Detect which cell encompasses the target text, then output its [X, Y] center coordinate. 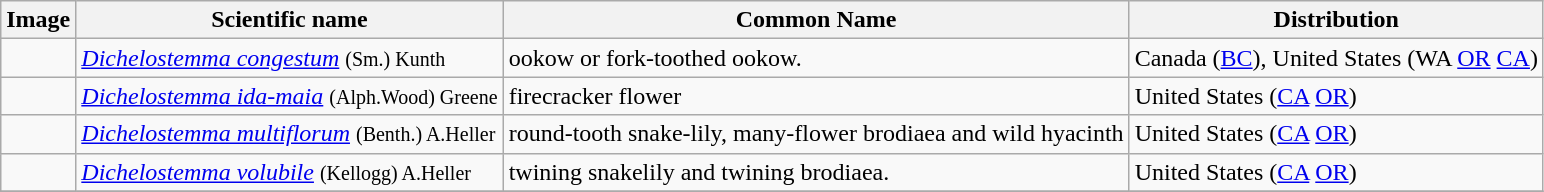
Image [38, 20]
ookow or fork-toothed ookow. [816, 58]
Dichelostemma volubile (Kellogg) A.Heller [290, 172]
firecracker flower [816, 96]
Common Name [816, 20]
twining snakelily and twining brodiaea. [816, 172]
Dichelostemma multiflorum (Benth.) A.Heller [290, 134]
round-tooth snake-lily, many-flower brodiaea and wild hyacinth [816, 134]
Canada (BC), United States (WA OR CA) [1336, 58]
Scientific name [290, 20]
Dichelostemma ida-maia (Alph.Wood) Greene [290, 96]
Dichelostemma congestum (Sm.) Kunth [290, 58]
Distribution [1336, 20]
